Determine the (x, y) coordinate at the center of the cell enclosing the given text.  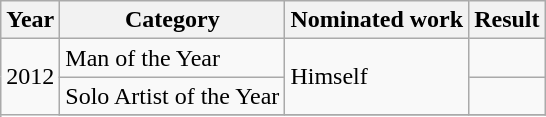
Year (30, 20)
Result (507, 20)
Man of the Year (172, 58)
Nominated work (377, 20)
Category (172, 20)
Himself (377, 77)
Solo Artist of the Year (172, 96)
2012 (30, 77)
